Output the [X, Y] coordinate of the center of the cell containing the given text.  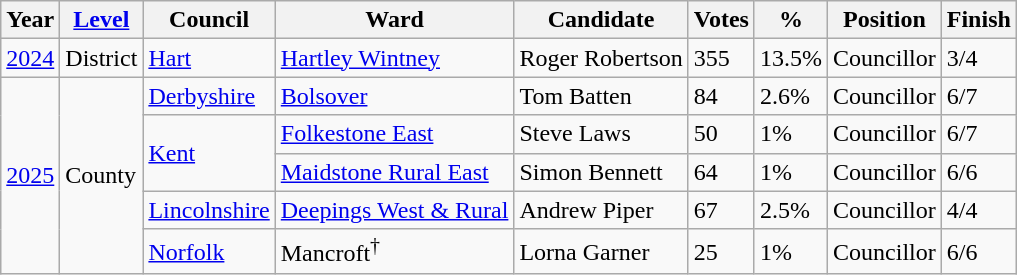
Lorna Garner [601, 252]
3/4 [978, 58]
Norfolk [209, 252]
Roger Robertson [601, 58]
Folkestone East [394, 134]
Hart [209, 58]
Maidstone Rural East [394, 172]
Simon Bennett [601, 172]
Derbyshire [209, 96]
84 [721, 96]
4/4 [978, 210]
355 [721, 58]
Ward [394, 20]
Mancroft† [394, 252]
25 [721, 252]
Kent [209, 153]
Year [30, 20]
64 [721, 172]
Level [102, 20]
Lincolnshire [209, 210]
County [102, 176]
Council [209, 20]
13.5% [790, 58]
Hartley Wintney [394, 58]
Deepings West & Rural [394, 210]
2025 [30, 176]
Position [885, 20]
50 [721, 134]
67 [721, 210]
Finish [978, 20]
2024 [30, 58]
% [790, 20]
Candidate [601, 20]
Votes [721, 20]
Andrew Piper [601, 210]
2.6% [790, 96]
District [102, 58]
Bolsover [394, 96]
2.5% [790, 210]
Steve Laws [601, 134]
Tom Batten [601, 96]
